Return the (x, y) coordinate for the center point of the cell that contains the specified text.  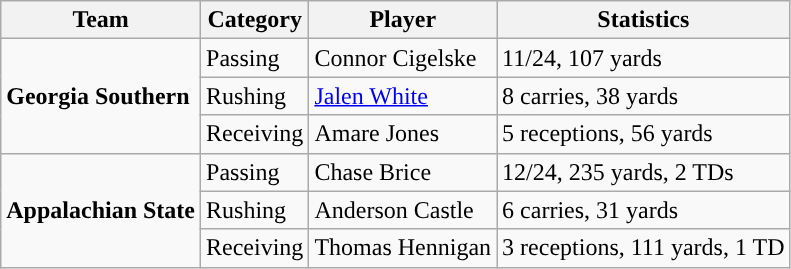
Amare Jones (403, 134)
8 carries, 38 yards (644, 96)
Statistics (644, 20)
12/24, 235 yards, 2 TDs (644, 172)
Georgia Southern (101, 96)
6 carries, 31 yards (644, 210)
Jalen White (403, 96)
11/24, 107 yards (644, 58)
3 receptions, 111 yards, 1 TD (644, 248)
Team (101, 20)
Category (255, 20)
Chase Brice (403, 172)
5 receptions, 56 yards (644, 134)
Appalachian State (101, 210)
Player (403, 20)
Connor Cigelske (403, 58)
Thomas Hennigan (403, 248)
Anderson Castle (403, 210)
